Output the (x, y) coordinate of the center of the cell containing the given text.  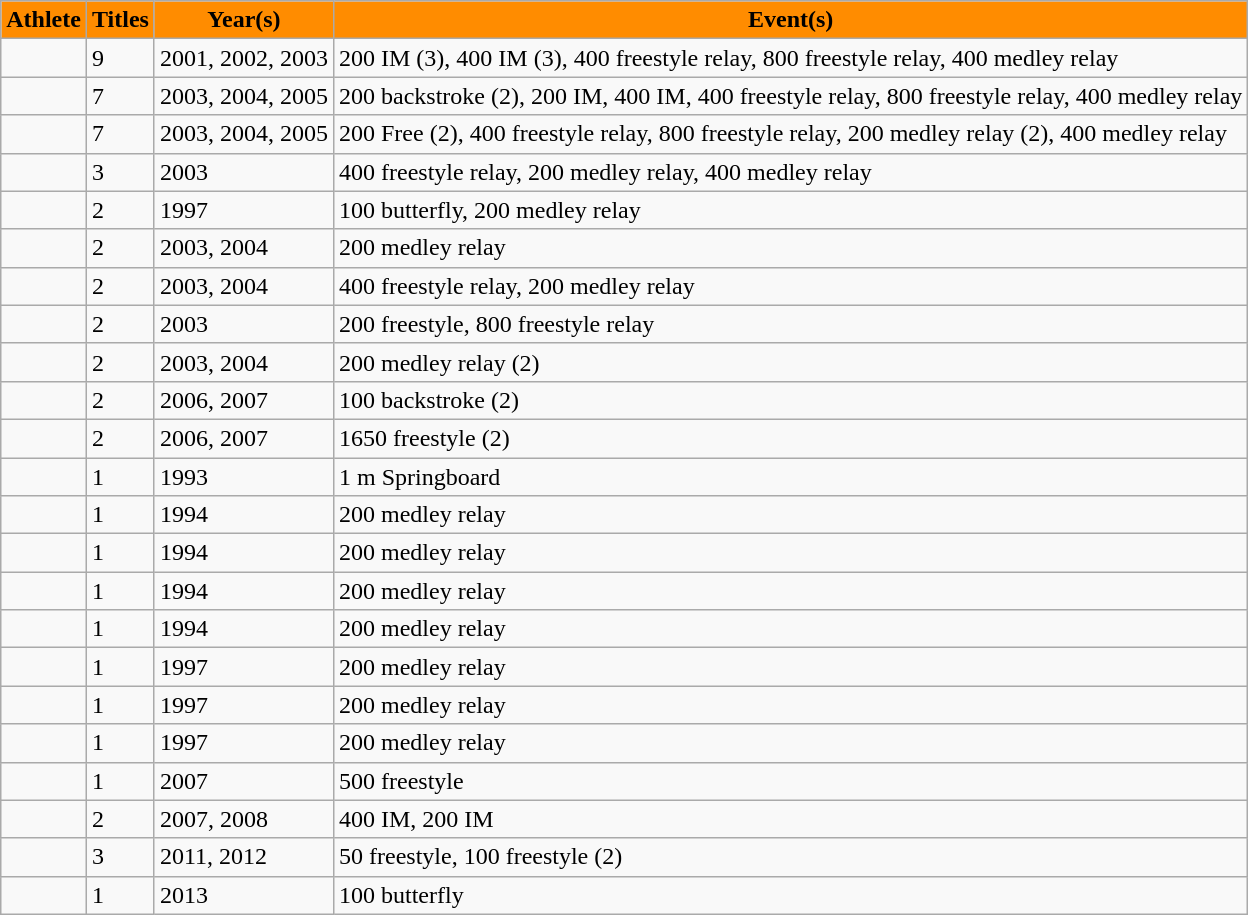
100 butterfly, 200 medley relay (790, 210)
1650 freestyle (2) (790, 438)
2001, 2002, 2003 (244, 58)
200 backstroke (2), 200 IM, 400 IM, 400 freestyle relay, 800 freestyle relay, 400 medley relay (790, 96)
2011, 2012 (244, 857)
2007, 2008 (244, 819)
200 freestyle, 800 freestyle relay (790, 324)
200 IM (3), 400 IM (3), 400 freestyle relay, 800 freestyle relay, 400 medley relay (790, 58)
9 (120, 58)
100 backstroke (2) (790, 400)
500 freestyle (790, 781)
400 IM, 200 IM (790, 819)
100 butterfly (790, 895)
1 m Springboard (790, 477)
400 freestyle relay, 200 medley relay (790, 286)
50 freestyle, 100 freestyle (2) (790, 857)
200 medley relay (2) (790, 362)
1993 (244, 477)
Titles (120, 20)
200 Free (2), 400 freestyle relay, 800 freestyle relay, 200 medley relay (2), 400 medley relay (790, 134)
Athlete (44, 20)
400 freestyle relay, 200 medley relay, 400 medley relay (790, 172)
2007 (244, 781)
Year(s) (244, 20)
Event(s) (790, 20)
2013 (244, 895)
